Search for the cell housing the specified text and yield its [X, Y] center coordinate. 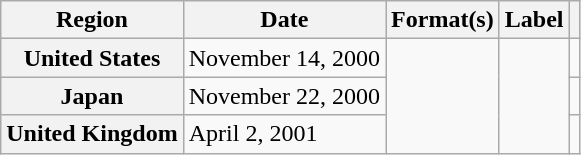
United States [92, 58]
November 14, 2000 [284, 58]
November 22, 2000 [284, 96]
Label [534, 20]
United Kingdom [92, 134]
April 2, 2001 [284, 134]
Format(s) [443, 20]
Date [284, 20]
Region [92, 20]
Japan [92, 96]
